Return [X, Y] of the center of cell containing provided text 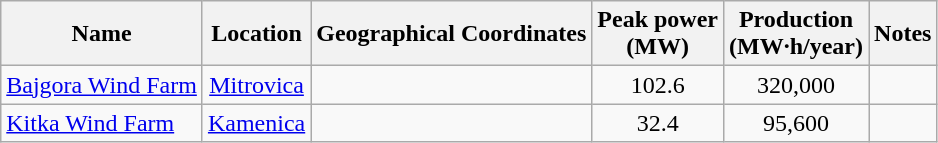
Kitka Wind Farm [102, 123]
32.4 [658, 123]
Name [102, 34]
95,600 [796, 123]
Geographical Coordinates [452, 34]
Peak power(MW) [658, 34]
Production(MW·h/year) [796, 34]
Notes [903, 34]
320,000 [796, 85]
Kamenica [256, 123]
Mitrovica [256, 85]
Bajgora Wind Farm [102, 85]
102.6 [658, 85]
Location [256, 34]
